For the text-containing cell, return its midpoint in (x, y) coordinate format. 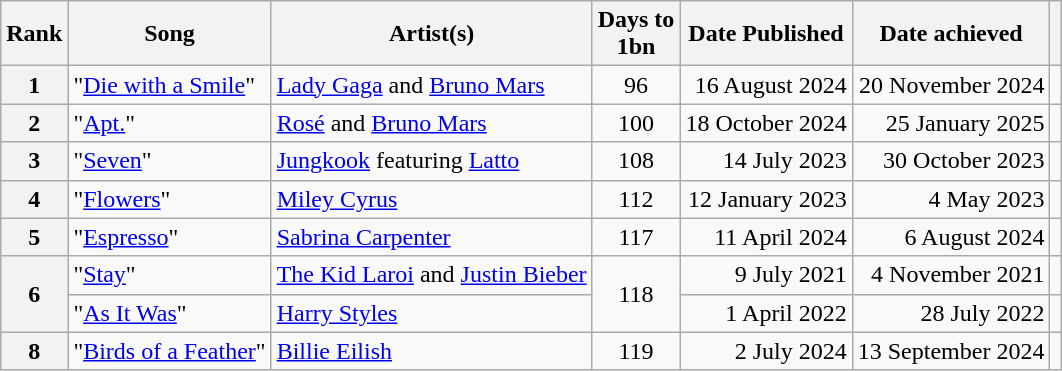
108 (636, 161)
Date Published (766, 34)
2 (34, 123)
Rank (34, 34)
12 January 2023 (766, 199)
Date achieved (951, 34)
Jungkook featuring Latto (432, 161)
"Flowers" (170, 199)
1 (34, 85)
"Espresso" (170, 237)
4 May 2023 (951, 199)
16 August 2024 (766, 85)
13 September 2024 (951, 351)
11 April 2024 (766, 237)
117 (636, 237)
25 January 2025 (951, 123)
"Die with a Smile" (170, 85)
119 (636, 351)
6 (34, 294)
4 November 2021 (951, 275)
"Birds of a Feather" (170, 351)
The Kid Laroi and Justin Bieber (432, 275)
Artist(s) (432, 34)
"Apt." (170, 123)
9 July 2021 (766, 275)
20 November 2024 (951, 85)
Billie Eilish (432, 351)
14 July 2023 (766, 161)
6 August 2024 (951, 237)
Rosé and Bruno Mars (432, 123)
Miley Cyrus (432, 199)
8 (34, 351)
3 (34, 161)
28 July 2022 (951, 313)
100 (636, 123)
Song (170, 34)
"Stay" (170, 275)
112 (636, 199)
1 April 2022 (766, 313)
30 October 2023 (951, 161)
Days to 1bn (636, 34)
Sabrina Carpenter (432, 237)
5 (34, 237)
2 July 2024 (766, 351)
"As It Was" (170, 313)
96 (636, 85)
118 (636, 294)
Lady Gaga and Bruno Mars (432, 85)
"Seven" (170, 161)
18 October 2024 (766, 123)
4 (34, 199)
Harry Styles (432, 313)
